Return (x, y) of the center of cell containing provided text 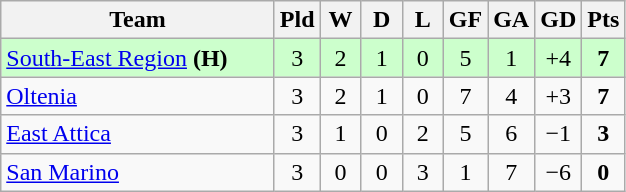
Team (138, 20)
L (422, 20)
GD (558, 20)
East Attica (138, 134)
−1 (558, 134)
GA (512, 20)
D (382, 20)
4 (512, 96)
Oltenia (138, 96)
+3 (558, 96)
South-East Region (H) (138, 58)
Pld (297, 20)
W (340, 20)
GF (465, 20)
6 (512, 134)
−6 (558, 172)
San Marino (138, 172)
+4 (558, 58)
Pts (604, 20)
